Extract the (X, Y) coordinate from the center of the cell holding the provided text.  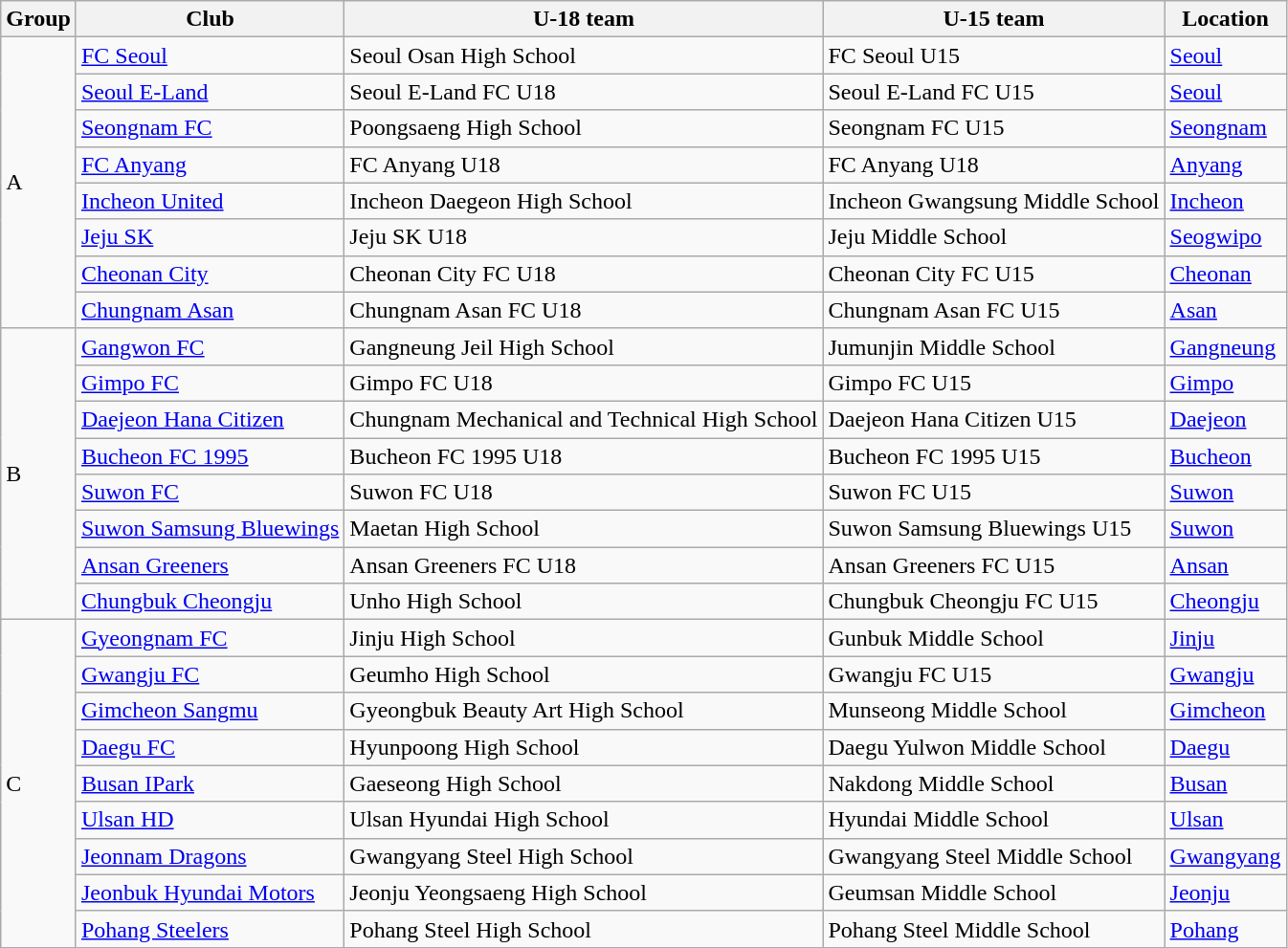
Seogwipo (1225, 237)
Chungbuk Cheongju FC U15 (993, 602)
U-15 team (993, 19)
Daejeon (1225, 419)
FC Anyang (210, 165)
Cheonan City (210, 274)
Incheon Daegeon High School (584, 201)
Seoul Osan High School (584, 55)
Poongsaeng High School (584, 128)
Ulsan Hyundai High School (584, 820)
Gwangju (1225, 674)
Suwon FC (210, 493)
Jeonju Yeongsaeng High School (584, 893)
Asan (1225, 310)
Chungnam Asan FC U18 (584, 310)
A (38, 183)
FC Seoul U15 (993, 55)
Seoul E-Land (210, 92)
Jeju SK (210, 237)
Bucheon (1225, 456)
Gyeongnam FC (210, 638)
Cheonan City FC U15 (993, 274)
Seoul E-Land FC U15 (993, 92)
Cheongju (1225, 602)
Jinju High School (584, 638)
Cheonan City FC U18 (584, 274)
Gimcheon (1225, 711)
Bucheon FC 1995 (210, 456)
Suwon Samsung Bluewings (210, 529)
Gangwon FC (210, 346)
Daegu Yulwon Middle School (993, 747)
Gunbuk Middle School (993, 638)
Daegu (1225, 747)
Chungnam Asan (210, 310)
Chungnam Mechanical and Technical High School (584, 419)
Incheon Gwangsung Middle School (993, 201)
Cheonan (1225, 274)
Incheon (1225, 201)
Gwangyang (1225, 856)
Incheon United (210, 201)
Chungbuk Cheongju (210, 602)
Busan (1225, 783)
Group (38, 19)
Gwangju FC (210, 674)
Munseong Middle School (993, 711)
Seongnam (1225, 128)
Gwangyang Steel Middle School (993, 856)
FC Seoul (210, 55)
Maetan High School (584, 529)
Jeju SK U18 (584, 237)
U-18 team (584, 19)
Daegu FC (210, 747)
Gimcheon Sangmu (210, 711)
Gimpo (1225, 383)
Ansan (1225, 565)
Daejeon Hana Citizen (210, 419)
Bucheon FC 1995 U15 (993, 456)
Ansan Greeners FC U18 (584, 565)
Anyang (1225, 165)
Busan IPark (210, 783)
Jeju Middle School (993, 237)
Jeonnam Dragons (210, 856)
Pohang Steelers (210, 929)
Seoul E-Land FC U18 (584, 92)
Hyundai Middle School (993, 820)
Seongnam FC U15 (993, 128)
Ulsan HD (210, 820)
Ansan Greeners FC U15 (993, 565)
Jumunjin Middle School (993, 346)
Gyeongbuk Beauty Art High School (584, 711)
Suwon FC U15 (993, 493)
Pohang Steel Middle School (993, 929)
Gwangyang Steel High School (584, 856)
Ansan Greeners (210, 565)
B (38, 474)
Gimpo FC (210, 383)
Location (1225, 19)
Bucheon FC 1995 U18 (584, 456)
Gimpo FC U18 (584, 383)
Unho High School (584, 602)
Gimpo FC U15 (993, 383)
Hyunpoong High School (584, 747)
Pohang (1225, 929)
Gangneung Jeil High School (584, 346)
Gangneung (1225, 346)
C (38, 784)
Daejeon Hana Citizen U15 (993, 419)
Geumsan Middle School (993, 893)
Jinju (1225, 638)
Club (210, 19)
Seongnam FC (210, 128)
Gwangju FC U15 (993, 674)
Geumho High School (584, 674)
Chungnam Asan FC U15 (993, 310)
Suwon Samsung Bluewings U15 (993, 529)
Nakdong Middle School (993, 783)
Jeonbuk Hyundai Motors (210, 893)
Gaeseong High School (584, 783)
Suwon FC U18 (584, 493)
Jeonju (1225, 893)
Pohang Steel High School (584, 929)
Ulsan (1225, 820)
